Return (x, y) of the center of cell containing provided text 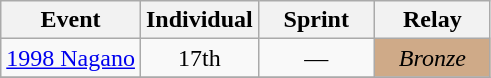
Individual (199, 20)
Event (71, 20)
— (316, 58)
Sprint (316, 20)
Relay (432, 20)
1998 Nagano (71, 58)
Bronze (432, 58)
17th (199, 58)
